Find where the given text appears and provide that cell's center as [x, y] coordinate. 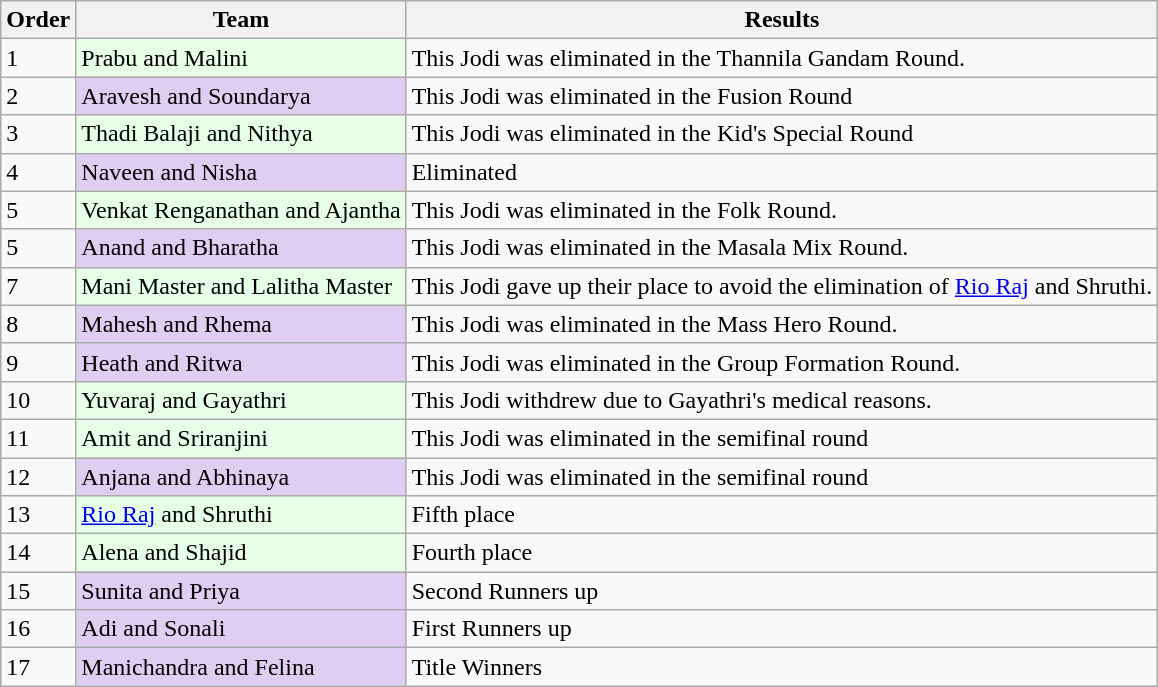
Adi and Sonali [241, 629]
Results [782, 20]
This Jodi was eliminated in the Thannila Gandam Round. [782, 58]
9 [38, 362]
Naveen and Nisha [241, 172]
This Jodi was eliminated in the Mass Hero Round. [782, 324]
14 [38, 553]
Venkat Renganathan and Ajantha [241, 210]
12 [38, 477]
Thadi Balaji and Nithya [241, 134]
Amit and Sriranjini [241, 438]
Team [241, 20]
Aravesh and Soundarya [241, 96]
17 [38, 667]
Mahesh and Rhema [241, 324]
This Jodi was eliminated in the Group Formation Round. [782, 362]
Mani Master and Lalitha Master [241, 286]
This Jodi was eliminated in the Folk Round. [782, 210]
7 [38, 286]
Order [38, 20]
3 [38, 134]
Alena and Shajid [241, 553]
11 [38, 438]
This Jodi was eliminated in the Fusion Round [782, 96]
Fourth place [782, 553]
Anand and Bharatha [241, 248]
2 [38, 96]
Title Winners [782, 667]
Sunita and Priya [241, 591]
This Jodi withdrew due to Gayathri's medical reasons. [782, 400]
Second Runners up [782, 591]
4 [38, 172]
13 [38, 515]
This Jodi was eliminated in the Kid's Special Round [782, 134]
Prabu and Malini [241, 58]
10 [38, 400]
15 [38, 591]
First Runners up [782, 629]
16 [38, 629]
Manichandra and Felina [241, 667]
This Jodi gave up their place to avoid the elimination of Rio Raj and Shruthi. [782, 286]
Rio Raj and Shruthi [241, 515]
Eliminated [782, 172]
This Jodi was eliminated in the Masala Mix Round. [782, 248]
Anjana and Abhinaya [241, 477]
Heath and Ritwa [241, 362]
Yuvaraj and Gayathri [241, 400]
8 [38, 324]
1 [38, 58]
Fifth place [782, 515]
